Return [x, y] of the center of cell containing provided text 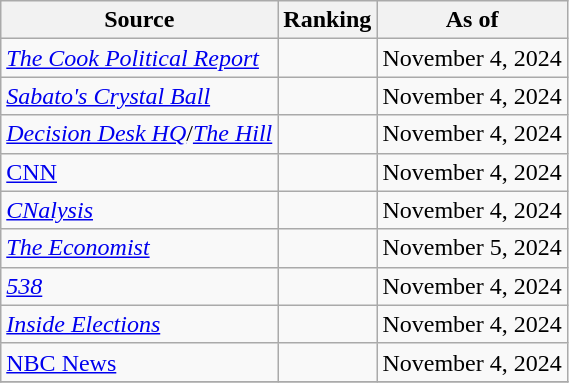
CNalysis [140, 210]
Decision Desk HQ/The Hill [140, 134]
Ranking [328, 20]
Source [140, 20]
Inside Elections [140, 324]
November 5, 2024 [472, 248]
538 [140, 286]
Sabato's Crystal Ball [140, 96]
The Economist [140, 248]
The Cook Political Report [140, 58]
CNN [140, 172]
As of [472, 20]
NBC News [140, 362]
